Find where the given text appears and provide that cell's center as [x, y] coordinate. 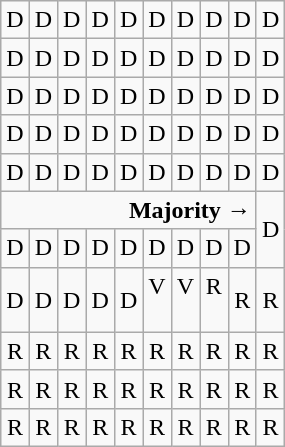
Majority → [129, 210]
